Capture the cell that displays the provided text and extract its (x, y) central coordinate. 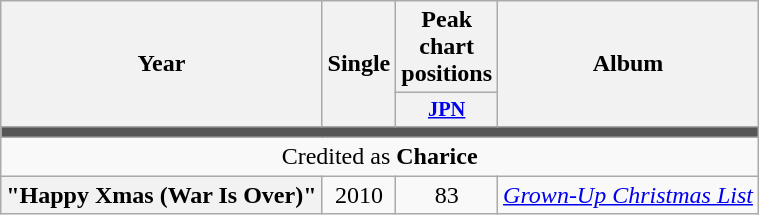
2010 (359, 195)
"Happy Xmas (War Is Over)" (162, 195)
Year (162, 64)
Album (628, 64)
JPN (447, 110)
Grown-Up Christmas List (628, 195)
Peak chart positions (447, 47)
83 (447, 195)
Single (359, 64)
Credited as Charice (380, 157)
